Search for the cell housing the specified text and yield its [X, Y] center coordinate. 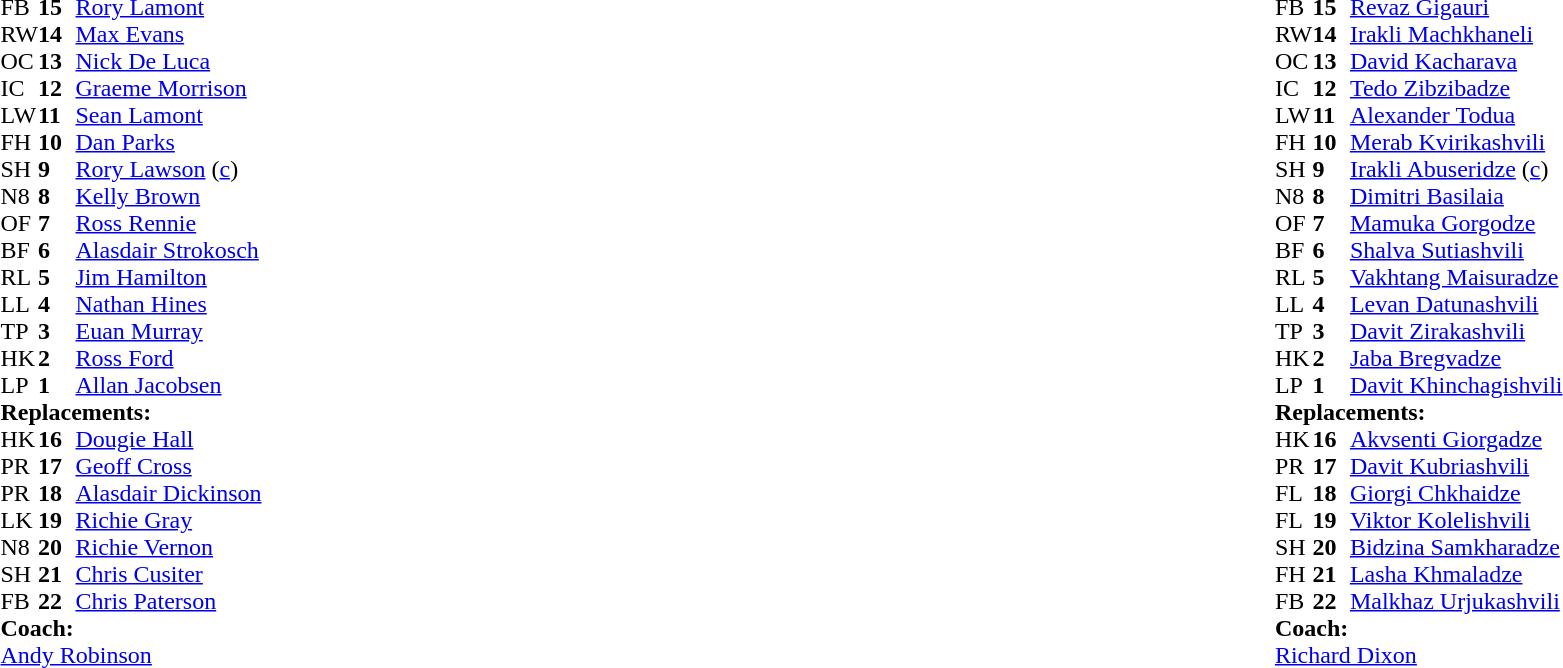
Ross Ford [169, 358]
Bidzina Samkharadze [1456, 548]
Davit Kubriashvili [1456, 466]
Graeme Morrison [169, 88]
Vakhtang Maisuradze [1456, 278]
Sean Lamont [169, 116]
Viktor Kolelishvili [1456, 520]
Dimitri Basilaia [1456, 196]
Kelly Brown [169, 196]
Geoff Cross [169, 466]
Irakli Machkhaneli [1456, 34]
Davit Khinchagishvili [1456, 386]
Davit Zirakashvili [1456, 332]
Ross Rennie [169, 224]
Malkhaz Urjukashvili [1456, 602]
Richie Vernon [169, 548]
Chris Cusiter [169, 574]
Alasdair Strokosch [169, 250]
Alexander Todua [1456, 116]
Allan Jacobsen [169, 386]
Mamuka Gorgodze [1456, 224]
Irakli Abuseridze (c) [1456, 170]
Max Evans [169, 34]
Richie Gray [169, 520]
Merab Kvirikashvili [1456, 142]
David Kacharava [1456, 62]
Jim Hamilton [169, 278]
Levan Datunashvili [1456, 304]
Rory Lawson (c) [169, 170]
Dougie Hall [169, 440]
Nick De Luca [169, 62]
Dan Parks [169, 142]
Euan Murray [169, 332]
Akvsenti Giorgadze [1456, 440]
LK [19, 520]
Tedo Zibzibadze [1456, 88]
Shalva Sutiashvili [1456, 250]
Giorgi Chkhaidze [1456, 494]
Nathan Hines [169, 304]
Alasdair Dickinson [169, 494]
Jaba Bregvadze [1456, 358]
Chris Paterson [169, 602]
Lasha Khmaladze [1456, 574]
